Determine the (X, Y) coordinate at the center of the cell enclosing the given text.  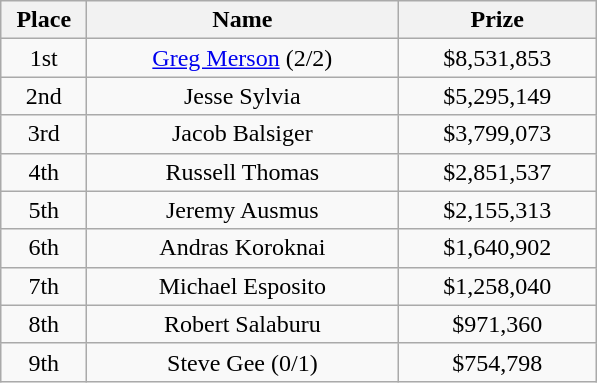
Place (44, 20)
$5,295,149 (498, 96)
Jeremy Ausmus (242, 210)
2nd (44, 96)
1st (44, 58)
Jacob Balsiger (242, 134)
Name (242, 20)
$1,258,040 (498, 286)
$971,360 (498, 324)
$8,531,853 (498, 58)
Steve Gee (0/1) (242, 362)
$3,799,073 (498, 134)
Michael Esposito (242, 286)
$2,155,313 (498, 210)
3rd (44, 134)
6th (44, 248)
Jesse Sylvia (242, 96)
4th (44, 172)
Andras Koroknai (242, 248)
Prize (498, 20)
9th (44, 362)
$754,798 (498, 362)
Russell Thomas (242, 172)
5th (44, 210)
Greg Merson (2/2) (242, 58)
$1,640,902 (498, 248)
7th (44, 286)
$2,851,537 (498, 172)
Robert Salaburu (242, 324)
8th (44, 324)
